For the text-containing cell, return its midpoint in (x, y) coordinate format. 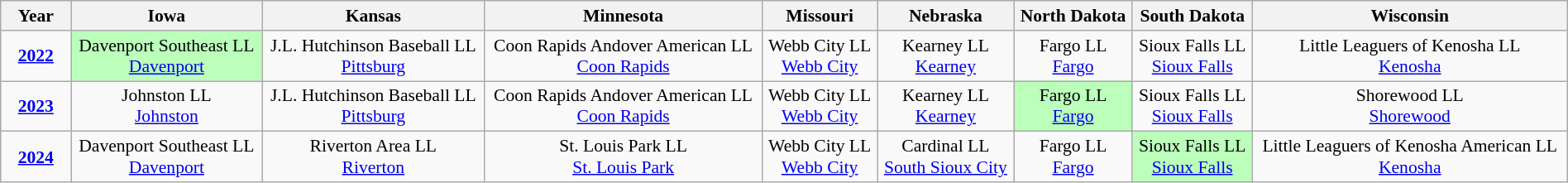
Year (36, 16)
2023 (36, 106)
Nebraska (946, 16)
2022 (36, 56)
St. Louis Park LLSt. Louis Park (624, 157)
Iowa (167, 16)
Kansas (374, 16)
Johnston LLJohnston (167, 106)
Missouri (820, 16)
Shorewood LLShorewood (1409, 106)
Riverton Area LLRiverton (374, 157)
2024 (36, 157)
Little Leaguers of Kenosha LLKenosha (1409, 56)
Minnesota (624, 16)
Wisconsin (1409, 16)
Cardinal LLSouth Sioux City (946, 157)
North Dakota (1073, 16)
South Dakota (1193, 16)
Little Leaguers of Kenosha American LLKenosha (1409, 157)
